Return the (X, Y) coordinate for the center point of the cell that contains the specified text.  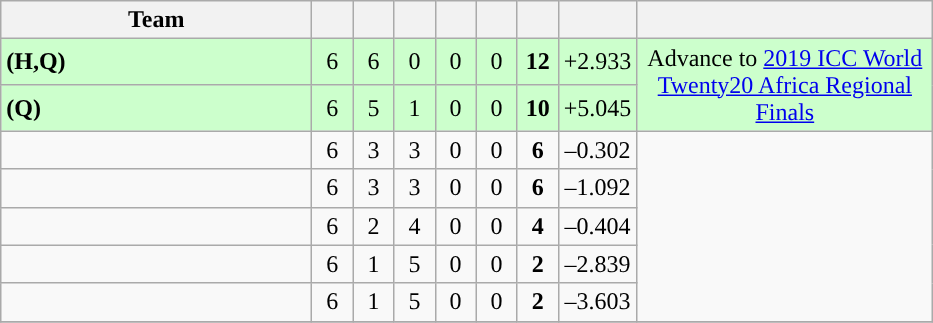
–2.839 (598, 264)
–0.404 (598, 226)
–1.092 (598, 188)
+2.933 (598, 62)
(Q) (156, 108)
–0.302 (598, 150)
+5.045 (598, 108)
10 (538, 108)
(H,Q) (156, 62)
Team (156, 20)
Advance to 2019 ICC World Twenty20 Africa Regional Finals (785, 85)
12 (538, 62)
–3.603 (598, 302)
